Return (X, Y) of the center of cell containing provided text 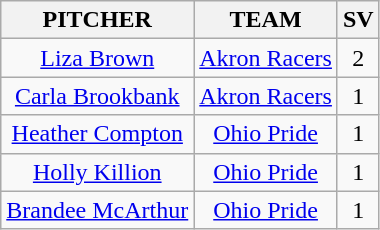
Brandee McArthur (98, 210)
Holly Killion (98, 172)
2 (358, 58)
Carla Brookbank (98, 96)
SV (358, 20)
Heather Compton (98, 134)
TEAM (266, 20)
Liza Brown (98, 58)
PITCHER (98, 20)
